Extract the [x, y] coordinate from the center of the cell holding the provided text.  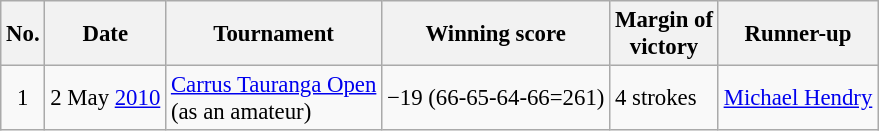
Runner-up [798, 34]
−19 (66-65-64-66=261) [496, 98]
Michael Hendry [798, 98]
2 May 2010 [106, 98]
Tournament [274, 34]
No. [23, 34]
Margin ofvictory [664, 34]
4 strokes [664, 98]
Date [106, 34]
Winning score [496, 34]
1 [23, 98]
Carrus Tauranga Open(as an amateur) [274, 98]
